Provide the (X, Y) coordinate of the cell's center where the given text is located.  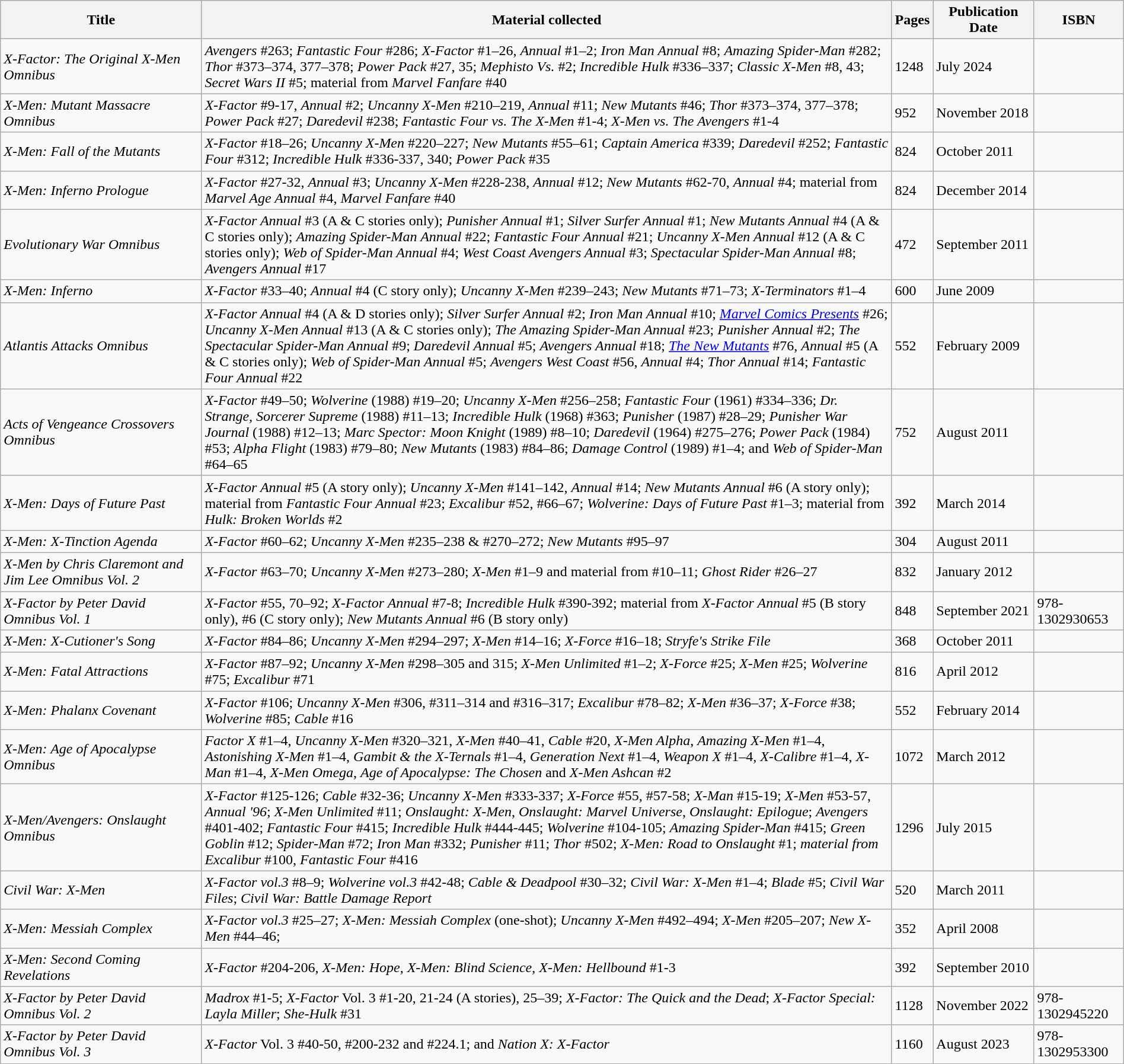
September 2011 (983, 244)
March 2014 (983, 503)
X-Factor #204-206, X-Men: Hope, X-Men: Blind Science, X-Men: Hellbound #1-3 (547, 967)
352 (912, 928)
X-Men: Inferno (101, 291)
Acts of Vengeance Crossovers Omnibus (101, 432)
Title (101, 20)
X-Men/Avengers: Onslaught Omnibus (101, 827)
November 2018 (983, 113)
X-Men: Age of Apocalypse Omnibus (101, 757)
Madrox #1-5; X-Factor Vol. 3 #1-20, 21-24 (A stories), 25–39; X-Factor: The Quick and the Dead; X-Factor Special: Layla Miller; She-Hulk #31 (547, 1005)
1072 (912, 757)
600 (912, 291)
X-Factor by Peter David Omnibus Vol. 3 (101, 1044)
978-1302953300 (1079, 1044)
X-Factor #63–70; Uncanny X-Men #273–280; X-Men #1–9 and material from #10–11; Ghost Rider #26–27 (547, 571)
X-Men: Inferno Prologue (101, 190)
X-Men by Chris Claremont and Jim Lee Omnibus Vol. 2 (101, 571)
368 (912, 641)
X-Factor: The Original X-Men Omnibus (101, 66)
X-Factor #27-32, Annual #3; Uncanny X-Men #228-238, Annual #12; New Mutants #62-70, Annual #4; material from Marvel Age Annual #4, Marvel Fanfare #40 (547, 190)
X-Factor by Peter David Omnibus Vol. 2 (101, 1005)
832 (912, 571)
X-Factor #60–62; Uncanny X-Men #235–238 & #270–272; New Mutants #95–97 (547, 541)
472 (912, 244)
304 (912, 541)
848 (912, 611)
X-Men: X-Cutioner's Song (101, 641)
952 (912, 113)
X-Factor #106; Uncanny X-Men #306, #311–314 and #316–317; Excalibur #78–82; X-Men #36–37; X-Force #38; Wolverine #85; Cable #16 (547, 710)
978-1302945220 (1079, 1005)
X-Men: Mutant Massacre Omnibus (101, 113)
1296 (912, 827)
February 2009 (983, 346)
August 2023 (983, 1044)
X-Men: X-Tinction Agenda (101, 541)
520 (912, 890)
Publication Date (983, 20)
X-Factor #87–92; Uncanny X-Men #298–305 and 315; X-Men Unlimited #1–2; X-Force #25; X-Men #25; Wolverine #75; Excalibur #71 (547, 672)
Atlantis Attacks Omnibus (101, 346)
March 2011 (983, 890)
816 (912, 672)
July 2015 (983, 827)
X-Factor #84–86; Uncanny X-Men #294–297; X-Men #14–16; X-Force #16–18; Stryfe's Strike File (547, 641)
March 2012 (983, 757)
September 2010 (983, 967)
X-Factor #33–40; Annual #4 (C story only); Uncanny X-Men #239–243; New Mutants #71–73; X-Terminators #1–4 (547, 291)
1128 (912, 1005)
Civil War: X-Men (101, 890)
X-Men: Second Coming Revelations (101, 967)
X-Factor by Peter David Omnibus Vol. 1 (101, 611)
September 2021 (983, 611)
X-Men: Fall of the Mutants (101, 152)
752 (912, 432)
April 2008 (983, 928)
1160 (912, 1044)
X-Men: Phalanx Covenant (101, 710)
X-Men: Messiah Complex (101, 928)
Material collected (547, 20)
November 2022 (983, 1005)
X-Factor Vol. 3 #40-50, #200-232 and #224.1; and Nation X: X-Factor (547, 1044)
April 2012 (983, 672)
ISBN (1079, 20)
1248 (912, 66)
X-Men: Days of Future Past (101, 503)
Evolutionary War Omnibus (101, 244)
978-1302930653 (1079, 611)
X-Factor vol.3 #25–27; X-Men: Messiah Complex (one-shot); Uncanny X-Men #492–494; X-Men #205–207; New X-Men #44–46; (547, 928)
Pages (912, 20)
July 2024 (983, 66)
June 2009 (983, 291)
X-Men: Fatal Attractions (101, 672)
February 2014 (983, 710)
January 2012 (983, 571)
December 2014 (983, 190)
